Output the [x, y] coordinate of the center of the cell containing the given text.  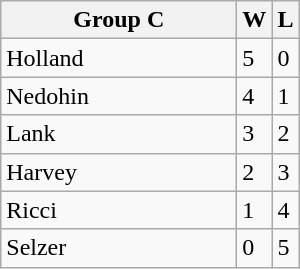
Selzer [119, 248]
Lank [119, 134]
Ricci [119, 210]
Harvey [119, 172]
W [254, 20]
Nedohin [119, 96]
Group C [119, 20]
L [286, 20]
Holland [119, 58]
